Identify which cell holds the provided text, then report its [X, Y] central coordinate. 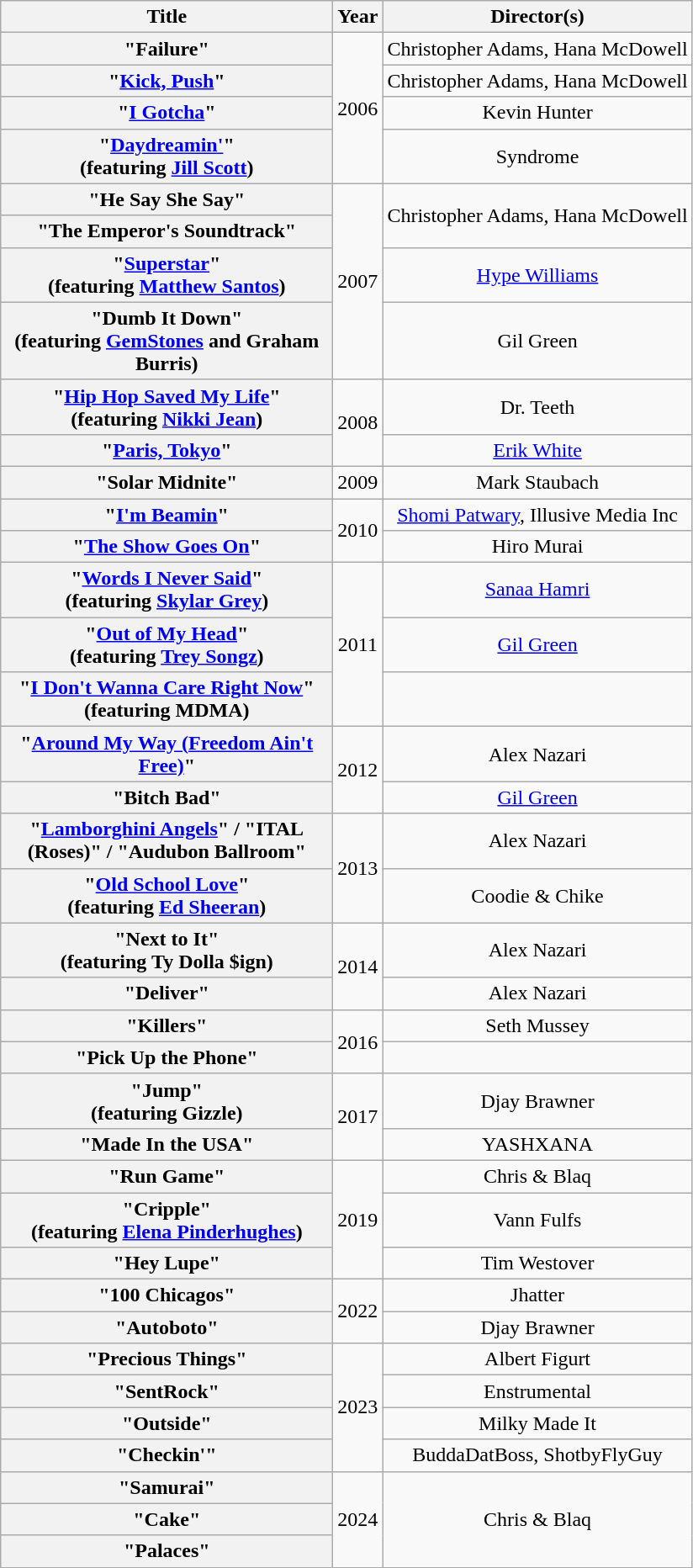
"Failure" [167, 49]
2006 [358, 108]
"Outside" [167, 1423]
"Out of My Head"(featuring Trey Songz) [167, 644]
Albert Figurt [537, 1359]
2010 [358, 530]
Mark Staubach [537, 482]
"Around My Way (Freedom Ain't Free)" [167, 754]
"100 Chicagos" [167, 1295]
2012 [358, 771]
Shomi Patwary, Illusive Media Inc [537, 514]
"Jump"(featuring Gizzle) [167, 1100]
"Pick Up the Phone" [167, 1057]
"Deliver" [167, 993]
2019 [358, 1220]
Year [358, 17]
"I Gotcha" [167, 113]
"Lamborghini Angels" / "ITAL (Roses)" / "Audubon Ballroom" [167, 841]
"Hip Hop Saved My Life"(featuring Nikki Jean) [167, 407]
"Cripple"(featuring Elena Pinderhughes) [167, 1220]
Director(s) [537, 17]
"Cake" [167, 1519]
Erik White [537, 450]
2011 [358, 644]
"Hey Lupe" [167, 1263]
Hiro Murai [537, 547]
"Superstar"(featuring Matthew Santos) [167, 274]
Coodie & Chike [537, 895]
"Precious Things" [167, 1359]
Sanaa Hamri [537, 591]
Dr. Teeth [537, 407]
Seth Mussey [537, 1025]
2009 [358, 482]
Milky Made It [537, 1423]
"I'm Beamin" [167, 514]
"Words I Never Said"(featuring Skylar Grey) [167, 591]
"Kick, Push" [167, 81]
"He Say She Say" [167, 199]
Kevin Hunter [537, 113]
2013 [358, 868]
2022 [358, 1311]
"Paris, Tokyo" [167, 450]
2016 [358, 1041]
"Killers" [167, 1025]
Enstrumental [537, 1391]
"Checkin'" [167, 1455]
"The Show Goes On" [167, 547]
Tim Westover [537, 1263]
"Bitch Bad" [167, 797]
"The Emperor's Soundtrack" [167, 231]
Jhatter [537, 1295]
"Next to It"(featuring Ty Dolla $ign) [167, 951]
"Made In the USA" [167, 1144]
2024 [358, 1519]
"Palaces" [167, 1551]
"SentRock" [167, 1391]
Vann Fulfs [537, 1220]
YASHXANA [537, 1144]
"I Don't Wanna Care Right Now"(featuring MDMA) [167, 700]
Hype Williams [537, 274]
"Dumb It Down"(featuring GemStones and Graham Burris) [167, 341]
"Solar Midnite" [167, 482]
"Autoboto" [167, 1327]
Title [167, 17]
2007 [358, 281]
2023 [358, 1407]
2017 [358, 1117]
Syndrome [537, 156]
"Daydreamin'"(featuring Jill Scott) [167, 156]
2014 [358, 966]
"Old School Love"(featuring Ed Sheeran) [167, 895]
"Run Game" [167, 1176]
2008 [358, 422]
BuddaDatBoss, ShotbyFlyGuy [537, 1455]
"Samurai" [167, 1487]
